From the cell containing the given text, extract its center point as [X, Y] coordinate. 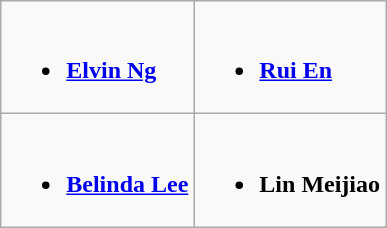
Elvin Ng [98, 58]
Lin Meijiao [290, 170]
Rui En [290, 58]
Belinda Lee [98, 170]
